From the cell containing the given text, extract its center point as [X, Y] coordinate. 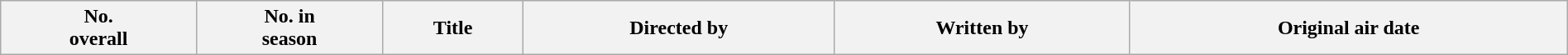
Title [453, 28]
Directed by [678, 28]
No.overall [99, 28]
No. inseason [289, 28]
Written by [982, 28]
Original air date [1348, 28]
